From the cell containing the given text, extract its center point as (x, y) coordinate. 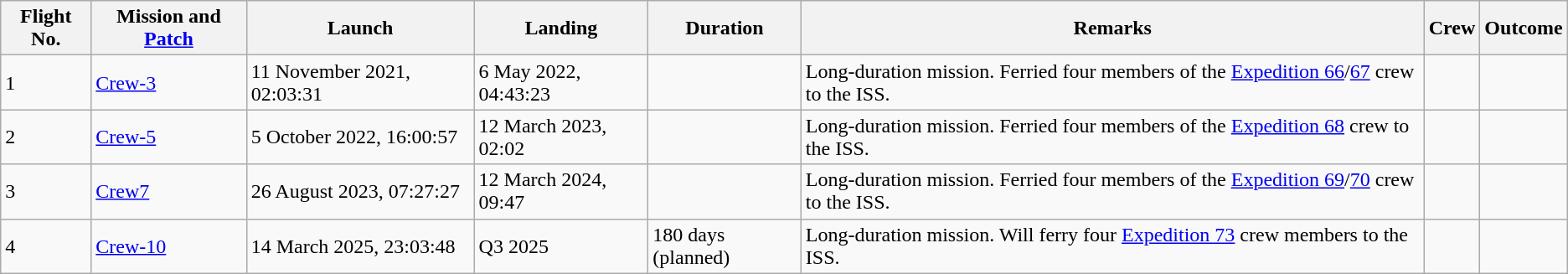
26 August 2023, 07:27:27 (360, 191)
1 (46, 82)
Remarks (1112, 28)
2 (46, 137)
11 November 2021, 02:03:31 (360, 82)
3 (46, 191)
Long-duration mission. Ferried four members of the Expedition 69/70 crew to the ISS. (1112, 191)
Duration (725, 28)
Crew (1452, 28)
Long-duration mission. Ferried four members of the Expedition 68 crew to the ISS. (1112, 137)
Flight No. (46, 28)
Crew-5 (169, 137)
Crew-10 (169, 246)
4 (46, 246)
12 March 2024, 09:47 (561, 191)
Crew-3 (169, 82)
Long-duration mission. Ferried four members of the Expedition 66/67 crew to the ISS. (1112, 82)
6 May 2022, 04:43:23 (561, 82)
Launch (360, 28)
Q3 2025 (561, 246)
Outcome (1524, 28)
180 days (planned) (725, 246)
Long-duration mission. Will ferry four Expedition 73 crew members to the ISS. (1112, 246)
Crew7 (169, 191)
5 October 2022, 16:00:57 (360, 137)
Landing (561, 28)
12 March 2023, 02:02 (561, 137)
14 March 2025, 23:03:48 (360, 246)
Mission and Patch (169, 28)
